From the cell containing the given text, extract its center point as (X, Y) coordinate. 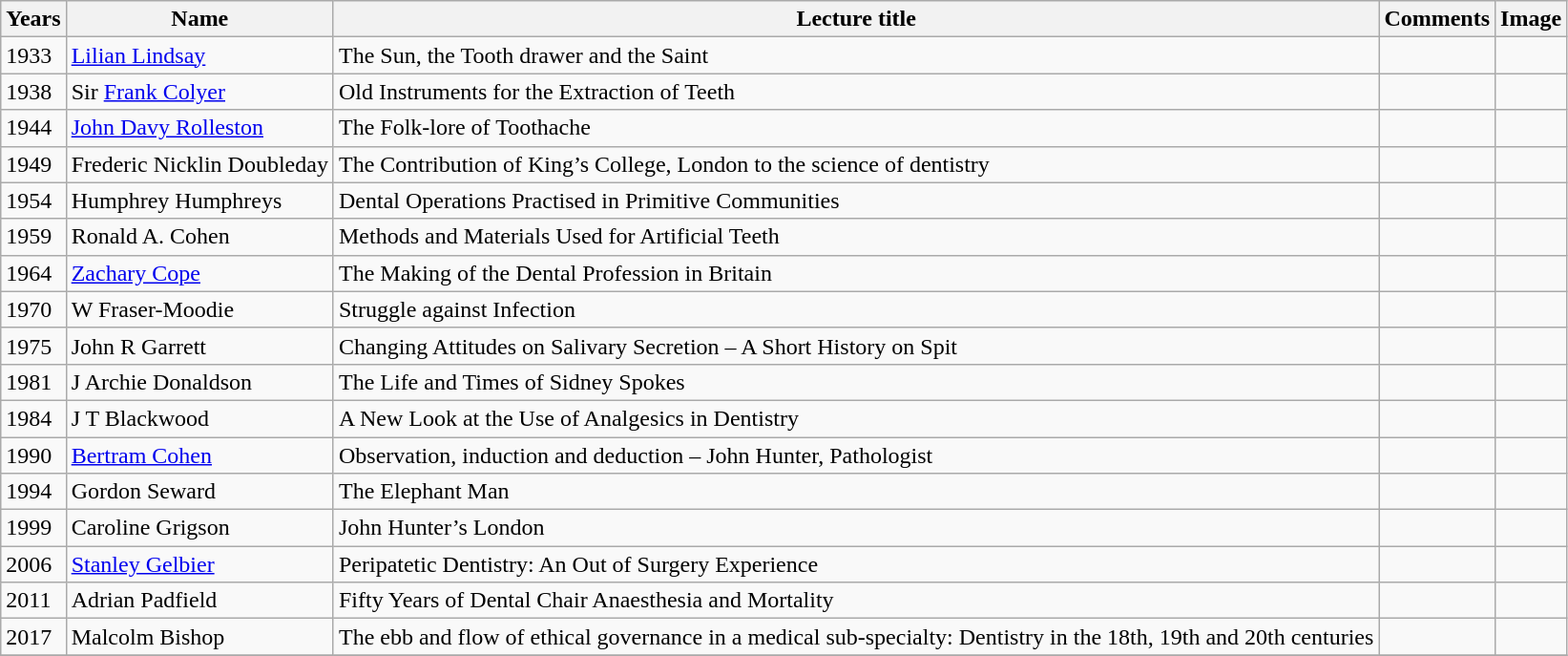
Lilian Lindsay (199, 55)
Observation, induction and deduction – John Hunter, Pathologist (855, 455)
1959 (33, 237)
W Fraser-Moodie (199, 309)
Image (1531, 19)
Stanley Gelbier (199, 564)
1949 (33, 164)
1970 (33, 309)
Gordon Seward (199, 492)
1938 (33, 92)
Adrian Padfield (199, 601)
1984 (33, 418)
J Archie Donaldson (199, 382)
1964 (33, 273)
Comments (1437, 19)
1994 (33, 492)
Old Instruments for the Extraction of Teeth (855, 92)
J T Blackwood (199, 418)
1933 (33, 55)
Frederic Nicklin Doubleday (199, 164)
The Life and Times of Sidney Spokes (855, 382)
Bertram Cohen (199, 455)
John R Garrett (199, 346)
1944 (33, 128)
Ronald A. Cohen (199, 237)
2011 (33, 601)
The Elephant Man (855, 492)
Peripatetic Dentistry: An Out of Surgery Experience (855, 564)
Changing Attitudes on Salivary Secretion – A Short History on Spit (855, 346)
Zachary Cope (199, 273)
1981 (33, 382)
The Making of the Dental Profession in Britain (855, 273)
2006 (33, 564)
Malcolm Bishop (199, 637)
The Sun, the Tooth drawer and the Saint (855, 55)
Dental Operations Practised in Primitive Communities (855, 201)
John Hunter’s London (855, 528)
Humphrey Humphreys (199, 201)
Lecture title (855, 19)
Caroline Grigson (199, 528)
Fifty Years of Dental Chair Anaesthesia and Mortality (855, 601)
1990 (33, 455)
John Davy Rolleston (199, 128)
Name (199, 19)
1975 (33, 346)
Years (33, 19)
A New Look at the Use of Analgesics in Dentistry (855, 418)
2017 (33, 637)
1954 (33, 201)
Methods and Materials Used for Artificial Teeth (855, 237)
1999 (33, 528)
Sir Frank Colyer (199, 92)
The Folk-lore of Toothache (855, 128)
The Contribution of King’s College, London to the science of dentistry (855, 164)
The ebb and flow of ethical governance in a medical sub-specialty: Dentistry in the 18th, 19th and 20th centuries (855, 637)
Struggle against Infection (855, 309)
